Identify which cell holds the provided text, then report its (X, Y) central coordinate. 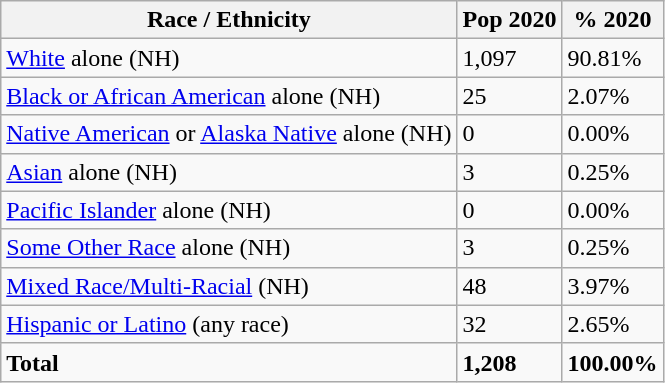
Total (229, 362)
Native American or Alaska Native alone (NH) (229, 134)
Mixed Race/Multi-Racial (NH) (229, 286)
2.65% (612, 324)
48 (510, 286)
25 (510, 96)
100.00% (612, 362)
% 2020 (612, 20)
Some Other Race alone (NH) (229, 248)
3.97% (612, 286)
Asian alone (NH) (229, 172)
Race / Ethnicity (229, 20)
Pacific Islander alone (NH) (229, 210)
1,097 (510, 58)
1,208 (510, 362)
Hispanic or Latino (any race) (229, 324)
Pop 2020 (510, 20)
90.81% (612, 58)
White alone (NH) (229, 58)
Black or African American alone (NH) (229, 96)
32 (510, 324)
2.07% (612, 96)
